Search for the cell housing the specified text and yield its (X, Y) center coordinate. 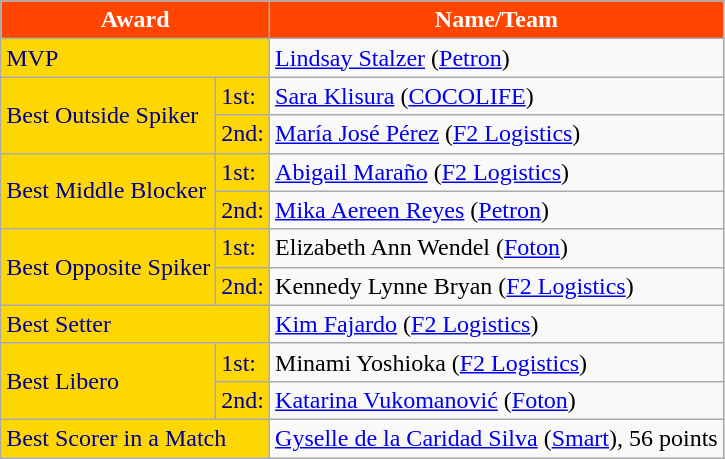
Abigail Maraño (F2 Logistics) (497, 172)
Name/Team (497, 20)
MVP (136, 58)
Minami Yoshioka (F2 Logistics) (497, 362)
Elizabeth Ann Wendel (Foton) (497, 248)
Gyselle de la Caridad Silva (Smart), 56 points (497, 438)
Katarina Vukomanović (Foton) (497, 400)
Best Opposite Spiker (108, 267)
Kim Fajardo (F2 Logistics) (497, 324)
Best Libero (108, 381)
Award (136, 20)
Best Setter (136, 324)
Kennedy Lynne Bryan (F2 Logistics) (497, 286)
Lindsay Stalzer (Petron) (497, 58)
Sara Klisura (COCOLIFE) (497, 96)
María José Pérez (F2 Logistics) (497, 134)
Best Scorer in a Match (136, 438)
Best Middle Blocker (108, 191)
Mika Aereen Reyes (Petron) (497, 210)
Best Outside Spiker (108, 115)
